Detect which cell encompasses the target text, then output its (X, Y) center coordinate. 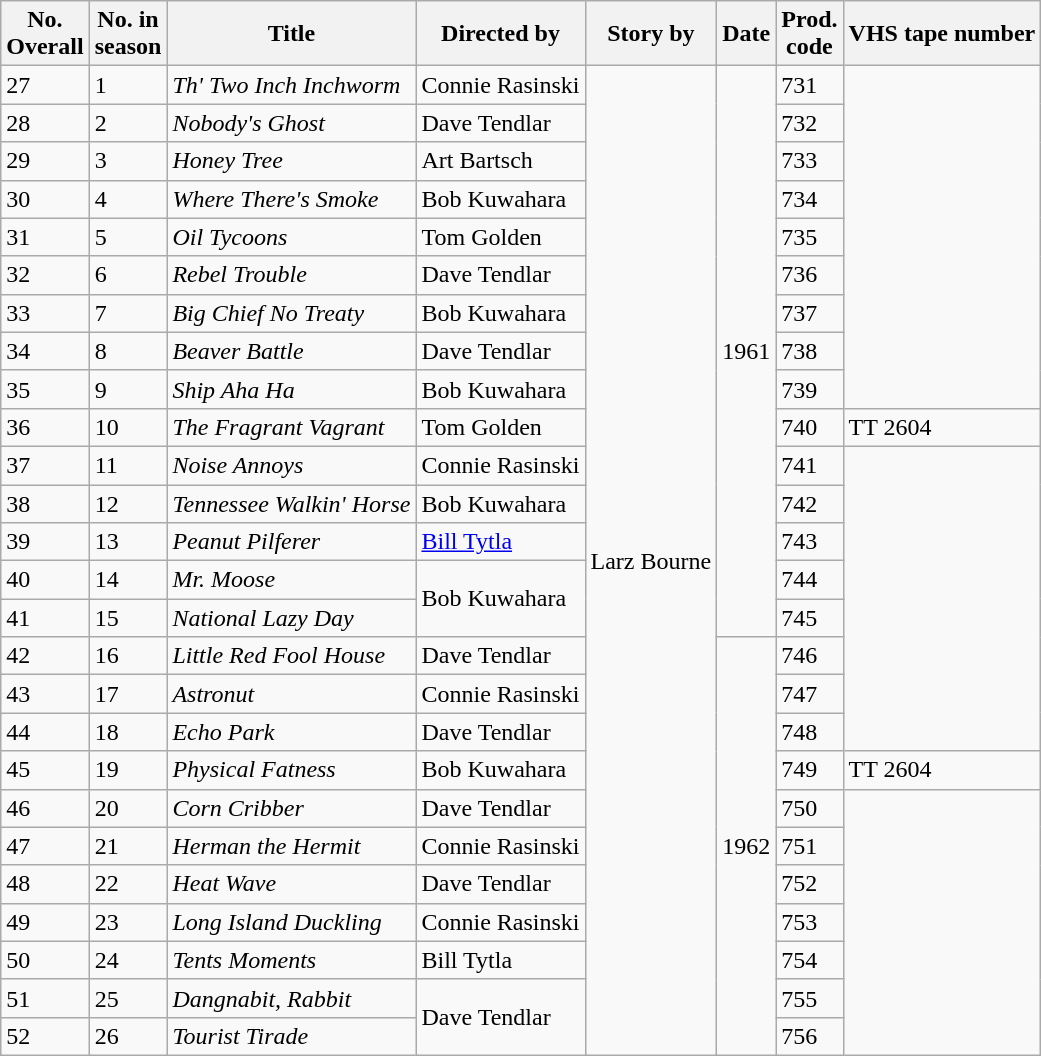
Corn Cribber (292, 808)
3 (128, 161)
45 (45, 770)
40 (45, 580)
Noise Annoys (292, 465)
7 (128, 313)
21 (128, 846)
743 (810, 542)
National Lazy Day (292, 618)
8 (128, 351)
731 (810, 85)
34 (45, 351)
750 (810, 808)
44 (45, 732)
1961 (746, 352)
41 (45, 618)
47 (45, 846)
Little Red Fool House (292, 656)
17 (128, 694)
753 (810, 922)
Tennessee Walkin' Horse (292, 503)
732 (810, 123)
Honey Tree (292, 161)
51 (45, 998)
733 (810, 161)
736 (810, 275)
The Fragrant Vagrant (292, 427)
741 (810, 465)
755 (810, 998)
740 (810, 427)
48 (45, 884)
32 (45, 275)
1 (128, 85)
756 (810, 1036)
29 (45, 161)
31 (45, 237)
35 (45, 389)
43 (45, 694)
Echo Park (292, 732)
2 (128, 123)
734 (810, 199)
50 (45, 960)
Big Chief No Treaty (292, 313)
49 (45, 922)
739 (810, 389)
Story by (651, 34)
52 (45, 1036)
23 (128, 922)
11 (128, 465)
751 (810, 846)
Astronut (292, 694)
VHS tape number (942, 34)
737 (810, 313)
28 (45, 123)
No. inseason (128, 34)
Herman the Hermit (292, 846)
42 (45, 656)
1962 (746, 846)
Beaver Battle (292, 351)
38 (45, 503)
746 (810, 656)
754 (810, 960)
Rebel Trouble (292, 275)
Physical Fatness (292, 770)
20 (128, 808)
745 (810, 618)
Date (746, 34)
39 (45, 542)
37 (45, 465)
748 (810, 732)
Mr. Moose (292, 580)
749 (810, 770)
12 (128, 503)
Prod.code (810, 34)
Peanut Pilferer (292, 542)
Directed by (500, 34)
Oil Tycoons (292, 237)
No.Overall (45, 34)
10 (128, 427)
33 (45, 313)
30 (45, 199)
36 (45, 427)
744 (810, 580)
18 (128, 732)
13 (128, 542)
4 (128, 199)
742 (810, 503)
752 (810, 884)
Dangnabit, Rabbit (292, 998)
5 (128, 237)
Heat Wave (292, 884)
24 (128, 960)
Long Island Duckling (292, 922)
747 (810, 694)
26 (128, 1036)
Tents Moments (292, 960)
Ship Aha Ha (292, 389)
25 (128, 998)
Art Bartsch (500, 161)
Where There's Smoke (292, 199)
15 (128, 618)
Th' Two Inch Inchworm (292, 85)
22 (128, 884)
16 (128, 656)
27 (45, 85)
735 (810, 237)
738 (810, 351)
46 (45, 808)
Title (292, 34)
Larz Bourne (651, 561)
6 (128, 275)
Nobody's Ghost (292, 123)
19 (128, 770)
Tourist Tirade (292, 1036)
9 (128, 389)
14 (128, 580)
